Provide the (X, Y) coordinate of the cell's center where the given text is located.  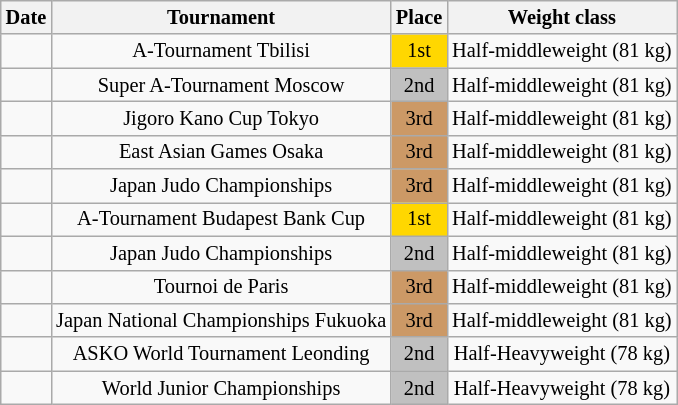
ASKO World Tournament Leonding (221, 354)
A-Tournament Tbilisi (221, 51)
Jigoro Kano Cup Tokyo (221, 118)
Super A-Tournament Moscow (221, 85)
Tournoi de Paris (221, 287)
Tournament (221, 17)
World Junior Championships (221, 388)
Place (419, 17)
Weight class (562, 17)
East Asian Games Osaka (221, 152)
Japan National Championships Fukuoka (221, 320)
Date (26, 17)
A-Tournament Budapest Bank Cup (221, 219)
